Locate the cell with the specified text and output its [x, y] center coordinate. 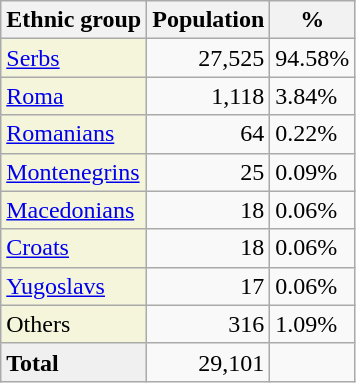
316 [208, 324]
0.09% [312, 172]
94.58% [312, 58]
Population [208, 20]
Others [74, 324]
25 [208, 172]
0.22% [312, 134]
Montenegrins [74, 172]
Serbs [74, 58]
1,118 [208, 96]
1.09% [312, 324]
Romanians [74, 134]
Croats [74, 248]
Macedonians [74, 210]
Ethnic group [74, 20]
64 [208, 134]
Yugoslavs [74, 286]
3.84% [312, 96]
29,101 [208, 362]
27,525 [208, 58]
% [312, 20]
17 [208, 286]
Total [74, 362]
Roma [74, 96]
